Return [X, Y] of the center of cell containing provided text 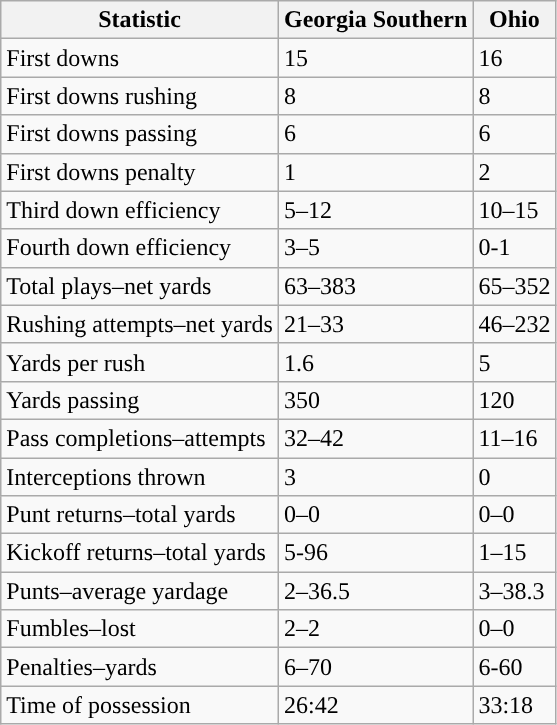
Penalties–yards [140, 667]
16 [514, 58]
6-60 [514, 667]
11–16 [514, 438]
First downs [140, 58]
5–12 [375, 210]
Rushing attempts–net yards [140, 324]
63–383 [375, 286]
Time of possession [140, 705]
3–38.3 [514, 591]
1–15 [514, 553]
3 [375, 477]
3–5 [375, 248]
Pass completions–attempts [140, 438]
26:42 [375, 705]
1 [375, 172]
Fourth down efficiency [140, 248]
120 [514, 400]
Punts–average yardage [140, 591]
350 [375, 400]
32–42 [375, 438]
2–36.5 [375, 591]
Yards passing [140, 400]
46–232 [514, 324]
33:18 [514, 705]
2–2 [375, 629]
15 [375, 58]
1.6 [375, 362]
Georgia Southern [375, 20]
First downs penalty [140, 172]
0 [514, 477]
First downs rushing [140, 96]
65–352 [514, 286]
Kickoff returns–total yards [140, 553]
Statistic [140, 20]
6–70 [375, 667]
21–33 [375, 324]
Punt returns–total yards [140, 515]
Total plays–net yards [140, 286]
Yards per rush [140, 362]
Fumbles–lost [140, 629]
Third down efficiency [140, 210]
10–15 [514, 210]
First downs passing [140, 134]
Interceptions thrown [140, 477]
0-1 [514, 248]
Ohio [514, 20]
5-96 [375, 553]
5 [514, 362]
2 [514, 172]
